Capture the cell that displays the provided text and extract its (X, Y) central coordinate. 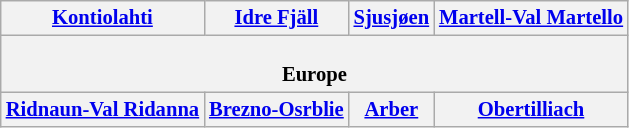
Obertilliach (531, 109)
Idre Fjäll (276, 17)
Kontiolahti (102, 17)
Brezno-Osrblie (276, 109)
Sjusjøen (392, 17)
Ridnaun-Val Ridanna (102, 109)
Europe (314, 63)
Martell-Val Martello (531, 17)
Arber (392, 109)
